From the cell containing the given text, extract its center point as (X, Y) coordinate. 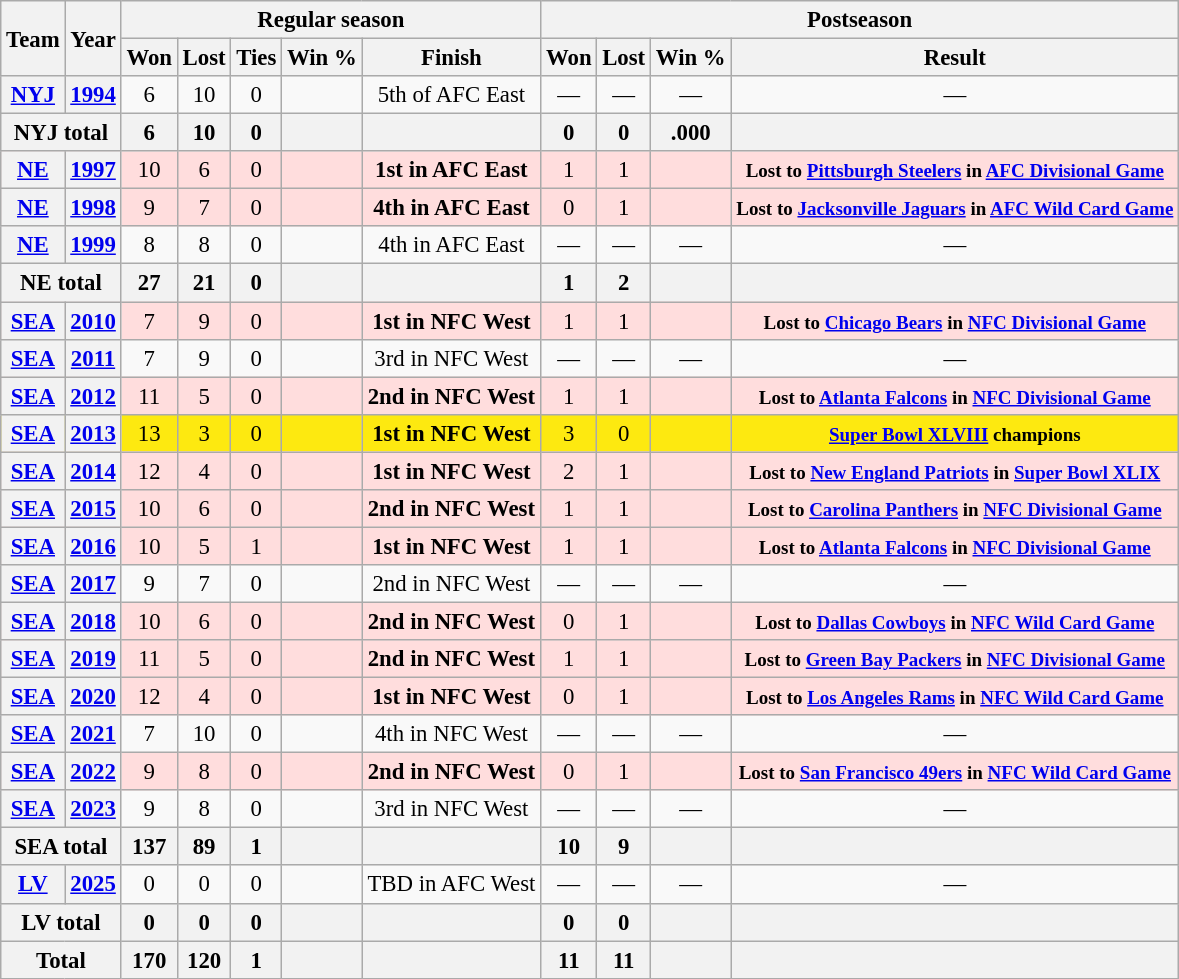
2010 (93, 321)
Lost to Chicago Bears in NFC Divisional Game (955, 321)
Lost to New England Patriots in Super Bowl XLIX (955, 471)
2021 (93, 734)
5th of AFC East (452, 95)
Lost to Jacksonville Jaguars in AFC Wild Card Game (955, 208)
2012 (93, 396)
Regular season (331, 20)
LV (33, 885)
NYJ total (61, 133)
2019 (93, 659)
Result (955, 58)
Lost to Dallas Cowboys in NFC Wild Card Game (955, 621)
SEA total (61, 847)
21 (204, 283)
2020 (93, 697)
4th in NFC West (452, 734)
LV total (61, 922)
2025 (93, 885)
NYJ (33, 95)
13 (149, 433)
27 (149, 283)
2016 (93, 546)
Lost to Green Bay Packers in NFC Divisional Game (955, 659)
1997 (93, 170)
89 (204, 847)
1998 (93, 208)
170 (149, 960)
Year (93, 38)
TBD in AFC West (452, 885)
2022 (93, 772)
Super Bowl XLVIII champions (955, 433)
1st in AFC East (452, 170)
Finish (452, 58)
1994 (93, 95)
Team (33, 38)
Total (61, 960)
NE total (61, 283)
2014 (93, 471)
Lost to San Francisco 49ers in NFC Wild Card Game (955, 772)
2015 (93, 509)
120 (204, 960)
Lost to Pittsburgh Steelers in AFC Divisional Game (955, 170)
Lost to Los Angeles Rams in NFC Wild Card Game (955, 697)
2018 (93, 621)
137 (149, 847)
2023 (93, 809)
Postseason (860, 20)
Lost to Carolina Panthers in NFC Divisional Game (955, 509)
.000 (691, 133)
1999 (93, 245)
Ties (256, 58)
2013 (93, 433)
2011 (93, 358)
2017 (93, 584)
